Locate the cell with the specified text and output its (X, Y) center coordinate. 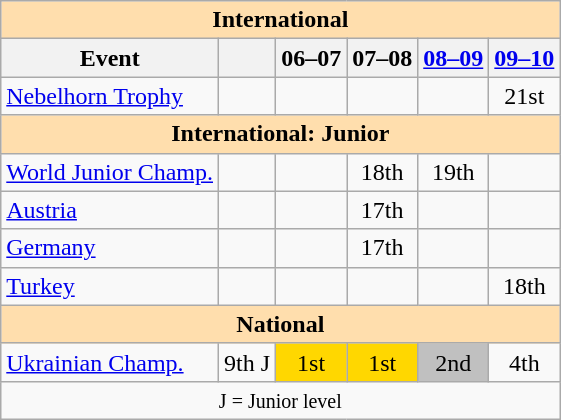
07–08 (382, 58)
19th (454, 172)
Turkey (110, 286)
International: Junior (280, 134)
Austria (110, 210)
09–10 (524, 58)
21st (524, 96)
9th J (248, 362)
World Junior Champ. (110, 172)
4th (524, 362)
National (280, 324)
Germany (110, 248)
J = Junior level (280, 400)
International (280, 20)
Nebelhorn Trophy (110, 96)
Event (110, 58)
Ukrainian Champ. (110, 362)
2nd (454, 362)
08–09 (454, 58)
06–07 (312, 58)
